Locate the cell with the specified text and output its (x, y) center coordinate. 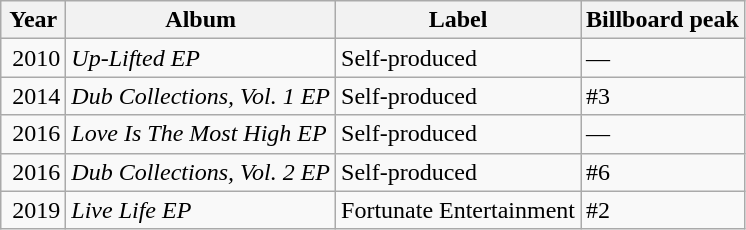
Label (458, 20)
2019 (34, 210)
2014 (34, 96)
#2 (663, 210)
#6 (663, 172)
Dub Collections, Vol. 2 EP (201, 172)
Live Life EP (201, 210)
#3 (663, 96)
2010 (34, 58)
Album (201, 20)
Love Is The Most High EP (201, 134)
Billboard peak (663, 20)
Dub Collections, Vol. 1 EP (201, 96)
Up-Lifted EP (201, 58)
Fortunate Entertainment (458, 210)
Year (34, 20)
